Provide the (x, y) coordinate of the cell's center where the given text is located.  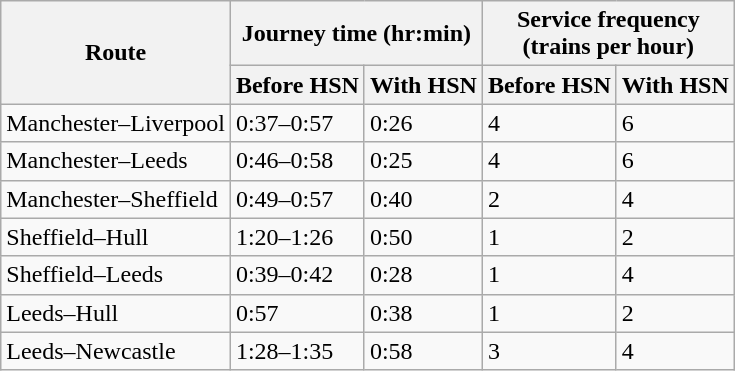
0:50 (423, 237)
Manchester–Leeds (116, 161)
3 (549, 351)
0:46–0:58 (297, 161)
0:49–0:57 (297, 199)
0:57 (297, 313)
0:39–0:42 (297, 275)
0:26 (423, 123)
Leeds–Hull (116, 313)
0:25 (423, 161)
0:38 (423, 313)
0:37–0:57 (297, 123)
Leeds–Newcastle (116, 351)
Manchester–Liverpool (116, 123)
Route (116, 52)
0:58 (423, 351)
Sheffield–Hull (116, 237)
Sheffield–Leeds (116, 275)
1:20–1:26 (297, 237)
0:40 (423, 199)
Manchester–Sheffield (116, 199)
1:28–1:35 (297, 351)
0:28 (423, 275)
Service frequency(trains per hour) (608, 34)
Journey time (hr:min) (356, 34)
